Pinpoint the cell where the given text exists, returning its [x, y] midpoint coordinate. 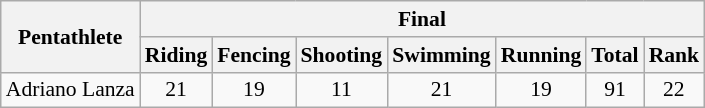
Shooting [342, 55]
Total [614, 55]
91 [614, 90]
Pentathlete [70, 36]
Rank [674, 55]
Swimming [441, 55]
Final [422, 19]
Riding [176, 55]
Adriano Lanza [70, 90]
11 [342, 90]
Running [542, 55]
Fencing [254, 55]
22 [674, 90]
